Determine the [X, Y] coordinate at the center of the cell enclosing the given text.  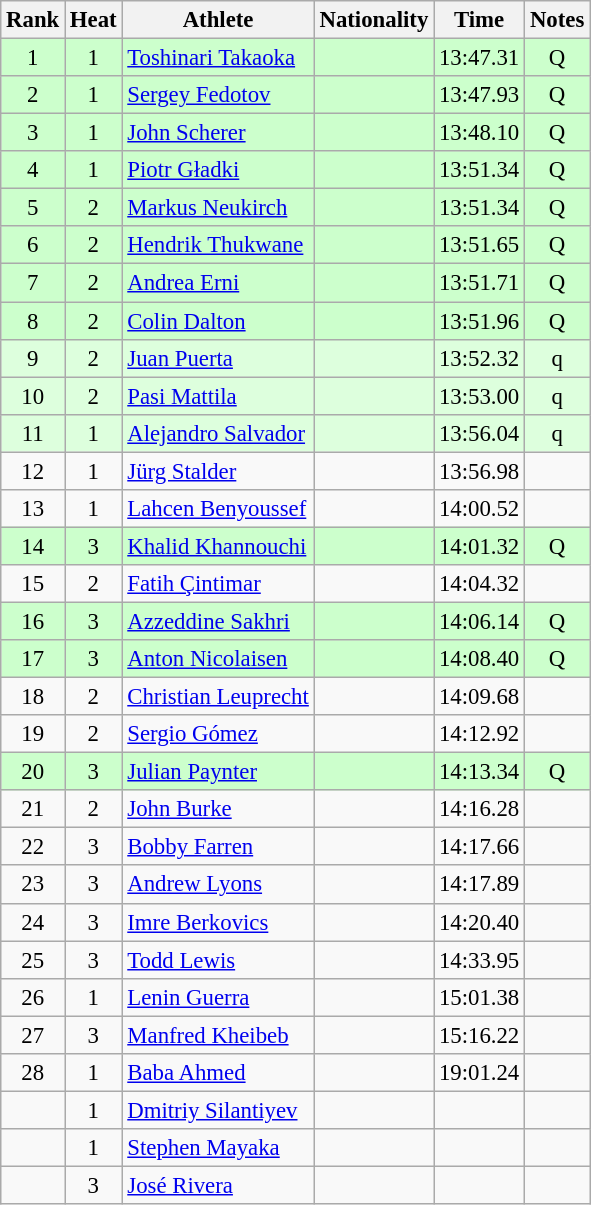
Nationality [374, 20]
14:13.34 [480, 772]
5 [33, 208]
Rank [33, 20]
Manfred Kheibeb [218, 1035]
Colin Dalton [218, 321]
15 [33, 584]
13:52.32 [480, 358]
19 [33, 734]
Hendrik Thukwane [218, 245]
13:53.00 [480, 396]
14:17.66 [480, 847]
18 [33, 697]
14:04.32 [480, 584]
Christian Leuprecht [218, 697]
6 [33, 245]
Pasi Mattila [218, 396]
14:17.89 [480, 885]
14:33.95 [480, 960]
José Rivera [218, 1185]
John Burke [218, 809]
11 [33, 433]
Jürg Stalder [218, 471]
21 [33, 809]
10 [33, 396]
Bobby Farren [218, 847]
26 [33, 997]
13:56.98 [480, 471]
15:01.38 [480, 997]
20 [33, 772]
8 [33, 321]
Dmitriy Silantiyev [218, 1110]
13:48.10 [480, 133]
Khalid Khannouchi [218, 546]
28 [33, 1073]
14:20.40 [480, 922]
Athlete [218, 20]
4 [33, 170]
14 [33, 546]
14:00.52 [480, 509]
16 [33, 621]
Fatih Çintimar [218, 584]
14:09.68 [480, 697]
Azzeddine Sakhri [218, 621]
25 [33, 960]
23 [33, 885]
Todd Lewis [218, 960]
Baba Ahmed [218, 1073]
14:08.40 [480, 659]
Julian Paynter [218, 772]
27 [33, 1035]
Juan Puerta [218, 358]
13:56.04 [480, 433]
Stephen Mayaka [218, 1148]
13:47.93 [480, 95]
13:51.96 [480, 321]
Piotr Gładki [218, 170]
Sergey Fedotov [218, 95]
13:51.71 [480, 283]
13:47.31 [480, 58]
14:01.32 [480, 546]
Toshinari Takaoka [218, 58]
19:01.24 [480, 1073]
Andrea Erni [218, 283]
Notes [558, 20]
Lenin Guerra [218, 997]
Markus Neukirch [218, 208]
7 [33, 283]
Alejandro Salvador [218, 433]
Sergio Gómez [218, 734]
13 [33, 509]
Andrew Lyons [218, 885]
14:16.28 [480, 809]
14:06.14 [480, 621]
15:16.22 [480, 1035]
17 [33, 659]
John Scherer [218, 133]
Anton Nicolaisen [218, 659]
22 [33, 847]
Time [480, 20]
13:51.65 [480, 245]
Lahcen Benyoussef [218, 509]
12 [33, 471]
Heat [94, 20]
24 [33, 922]
9 [33, 358]
Imre Berkovics [218, 922]
14:12.92 [480, 734]
